Capture the cell that displays the provided text and extract its (x, y) central coordinate. 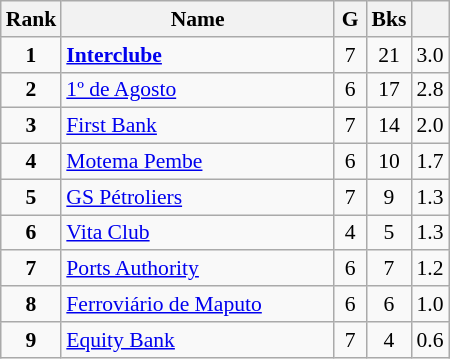
First Bank (198, 126)
14 (390, 126)
Rank (32, 19)
1º de Agosto (198, 90)
Name (198, 19)
0.6 (430, 340)
Motema Pembe (198, 162)
Equity Bank (198, 340)
GS Pétroliers (198, 197)
3.0 (430, 55)
Ferroviário de Maputo (198, 304)
1.2 (430, 269)
1 (32, 55)
G (350, 19)
2.8 (430, 90)
1.0 (430, 304)
2.0 (430, 126)
Interclube (198, 55)
Bks (390, 19)
3 (32, 126)
10 (390, 162)
8 (32, 304)
Ports Authority (198, 269)
Vita Club (198, 233)
1.7 (430, 162)
2 (32, 90)
21 (390, 55)
17 (390, 90)
